Return the [X, Y] coordinate for the center point of the cell that contains the specified text.  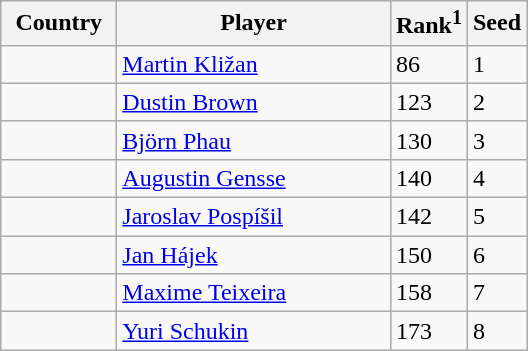
Jan Hájek [254, 255]
Maxime Teixeira [254, 293]
Martin Kližan [254, 64]
Player [254, 24]
7 [496, 293]
Yuri Schukin [254, 331]
Dustin Brown [254, 102]
140 [428, 178]
Rank1 [428, 24]
123 [428, 102]
Seed [496, 24]
4 [496, 178]
2 [496, 102]
6 [496, 255]
Augustin Gensse [254, 178]
173 [428, 331]
130 [428, 140]
3 [496, 140]
86 [428, 64]
158 [428, 293]
Jaroslav Pospíšil [254, 217]
5 [496, 217]
142 [428, 217]
Country [59, 24]
1 [496, 64]
8 [496, 331]
Björn Phau [254, 140]
150 [428, 255]
